Provide the [x, y] coordinate of the cell's center where the given text is located.  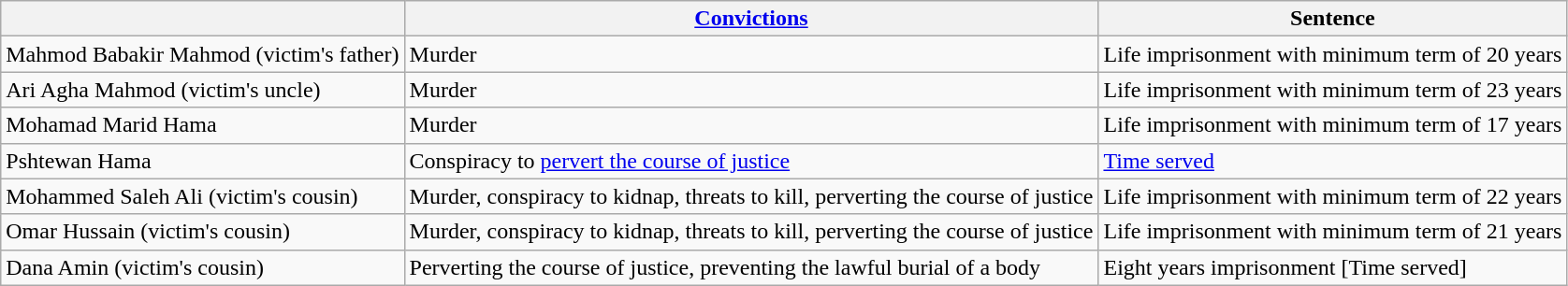
Time served [1332, 161]
Eight years imprisonment [Time served] [1332, 267]
Life imprisonment with minimum term of 20 years [1332, 54]
Ari Agha Mahmod (victim's uncle) [202, 90]
Mahmod Babakir Mahmod (victim's father) [202, 54]
Omar Hussain (victim's cousin) [202, 232]
Life imprisonment with minimum term of 22 years [1332, 196]
Convictions [751, 19]
Life imprisonment with minimum term of 17 years [1332, 125]
Perverting the course of justice, preventing the lawful burial of a body [751, 267]
Mohamad Marid Hama [202, 125]
Life imprisonment with minimum term of 23 years [1332, 90]
Dana Amin (victim's cousin) [202, 267]
Pshtewan Hama [202, 161]
Life imprisonment with minimum term of 21 years [1332, 232]
Conspiracy to pervert the course of justice [751, 161]
Sentence [1332, 19]
Mohammed Saleh Ali (victim's cousin) [202, 196]
